Determine the [X, Y] coordinate at the center of the cell enclosing the given text.  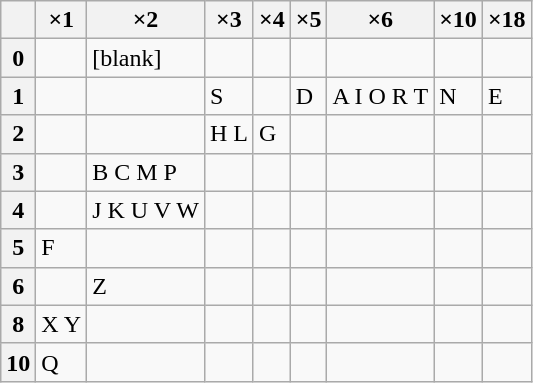
B C M P [146, 172]
×1 [62, 20]
Q [62, 362]
×18 [506, 20]
10 [18, 362]
H L [228, 134]
3 [18, 172]
5 [18, 248]
×6 [380, 20]
2 [18, 134]
0 [18, 58]
8 [18, 324]
×2 [146, 20]
D [308, 96]
×5 [308, 20]
4 [18, 210]
6 [18, 286]
X Y [62, 324]
F [62, 248]
1 [18, 96]
G [272, 134]
×4 [272, 20]
×3 [228, 20]
E [506, 96]
N [458, 96]
Z [146, 286]
J K U V W [146, 210]
[blank] [146, 58]
×10 [458, 20]
A I O R T [380, 96]
S [228, 96]
